Detect which cell encompasses the target text, then output its [x, y] center coordinate. 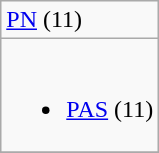
PN (11) [80, 20]
PAS (11) [80, 96]
